Pinpoint the cell where the given text exists, returning its (X, Y) midpoint coordinate. 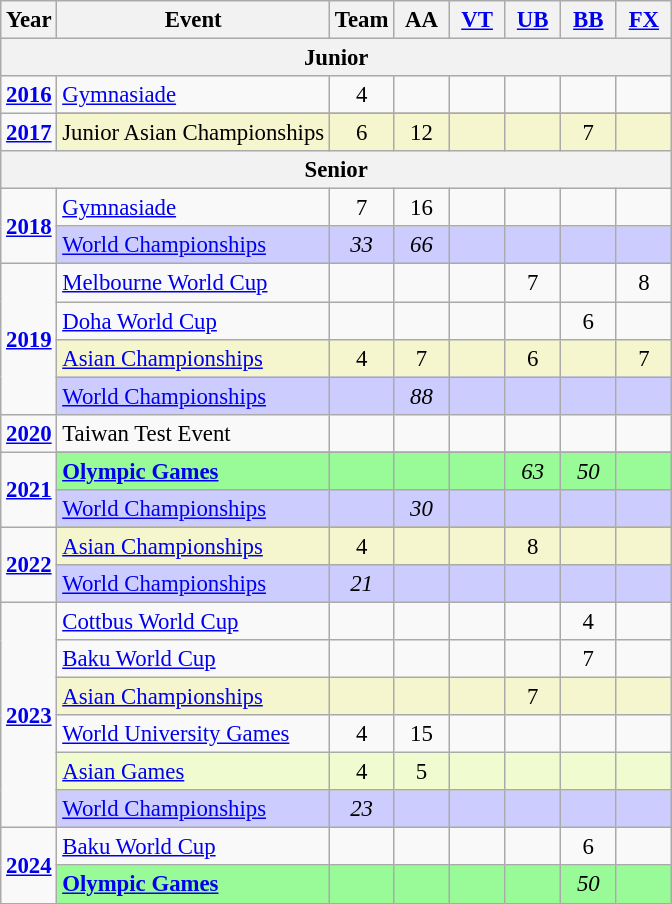
Senior (336, 170)
2018 (29, 226)
2022 (29, 564)
UB (533, 20)
Team (362, 20)
2021 (29, 490)
World University Games (194, 734)
AA (422, 20)
23 (362, 809)
5 (422, 772)
2024 (29, 866)
2020 (29, 433)
66 (422, 245)
Year (29, 20)
88 (422, 396)
Doha World Cup (194, 321)
2023 (29, 715)
2017 (29, 133)
FX (644, 20)
2016 (29, 95)
21 (362, 584)
Taiwan Test Event (194, 433)
30 (422, 509)
Asian Games (194, 772)
16 (422, 208)
33 (362, 245)
Event (194, 20)
15 (422, 734)
Junior Asian Championships (194, 133)
Junior (336, 58)
BB (588, 20)
2019 (29, 339)
VT (477, 20)
Cottbus World Cup (194, 621)
63 (533, 471)
Melbourne World Cup (194, 283)
12 (422, 133)
